Capture the cell that displays the provided text and extract its [x, y] central coordinate. 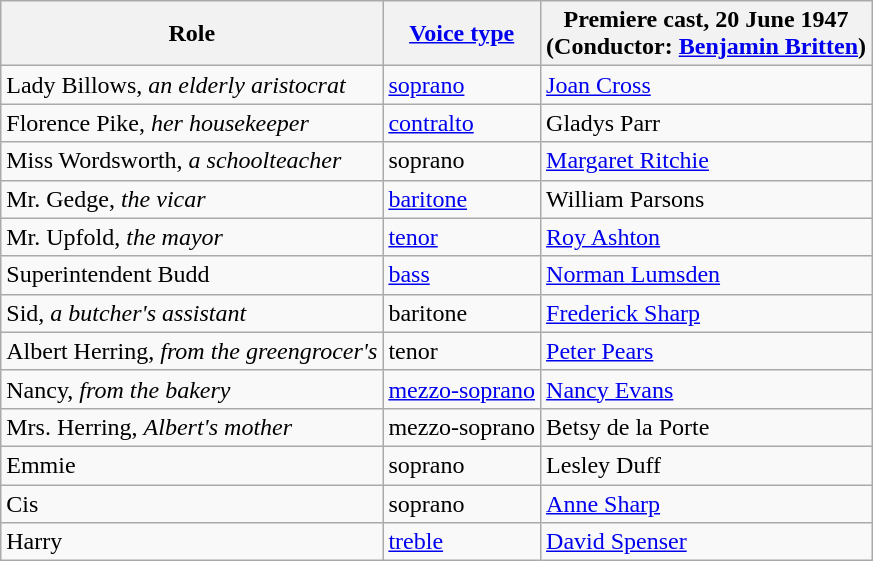
Harry [192, 542]
Peter Pears [706, 351]
Mr. Gedge, the vicar [192, 199]
Sid, a butcher's assistant [192, 313]
Premiere cast, 20 June 1947(Conductor: Benjamin Britten) [706, 34]
Margaret Ritchie [706, 161]
Mr. Upfold, the mayor [192, 237]
bass [462, 275]
Florence Pike, her housekeeper [192, 123]
Mrs. Herring, Albert's mother [192, 427]
Joan Cross [706, 85]
Cis [192, 503]
treble [462, 542]
Gladys Parr [706, 123]
Nancy, from the bakery [192, 389]
Betsy de la Porte [706, 427]
Role [192, 34]
Emmie [192, 465]
Albert Herring, from the greengrocer's [192, 351]
Miss Wordsworth, a schoolteacher [192, 161]
Voice type [462, 34]
David Spenser [706, 542]
Anne Sharp [706, 503]
William Parsons [706, 199]
Nancy Evans [706, 389]
Roy Ashton [706, 237]
contralto [462, 123]
Superintendent Budd [192, 275]
Norman Lumsden [706, 275]
Lesley Duff [706, 465]
Lady Billows, an elderly aristocrat [192, 85]
Frederick Sharp [706, 313]
